Search for the cell housing the specified text and yield its (x, y) center coordinate. 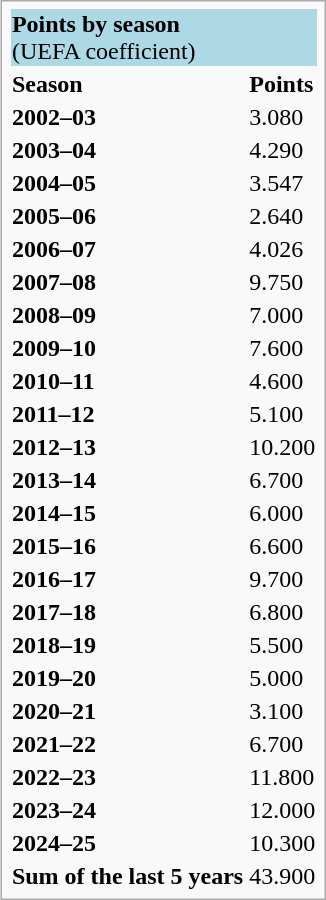
2008–09 (127, 315)
6.000 (282, 513)
5.000 (282, 678)
2017–18 (127, 612)
2019–20 (127, 678)
2009–10 (127, 348)
2007–08 (127, 282)
2003–04 (127, 150)
2006–07 (127, 249)
43.900 (282, 876)
7.600 (282, 348)
2016–17 (127, 579)
Points (282, 84)
4.290 (282, 150)
3.100 (282, 711)
Season (127, 84)
5.500 (282, 645)
2024–25 (127, 843)
3.080 (282, 117)
6.800 (282, 612)
11.800 (282, 777)
2004–05 (127, 183)
2005–06 (127, 216)
2013–14 (127, 480)
2002–03 (127, 117)
6.600 (282, 546)
10.200 (282, 447)
2010–11 (127, 381)
2.640 (282, 216)
7.000 (282, 315)
12.000 (282, 810)
4.026 (282, 249)
9.700 (282, 579)
9.750 (282, 282)
2011–12 (127, 414)
4.600 (282, 381)
2014–15 (127, 513)
5.100 (282, 414)
3.547 (282, 183)
2015–16 (127, 546)
Points by season(UEFA coefficient) (163, 38)
Sum of the last 5 years (127, 876)
2022–23 (127, 777)
2021–22 (127, 744)
10.300 (282, 843)
2023–24 (127, 810)
2020–21 (127, 711)
2012–13 (127, 447)
2018–19 (127, 645)
